For the text-containing cell, return its midpoint in [X, Y] coordinate format. 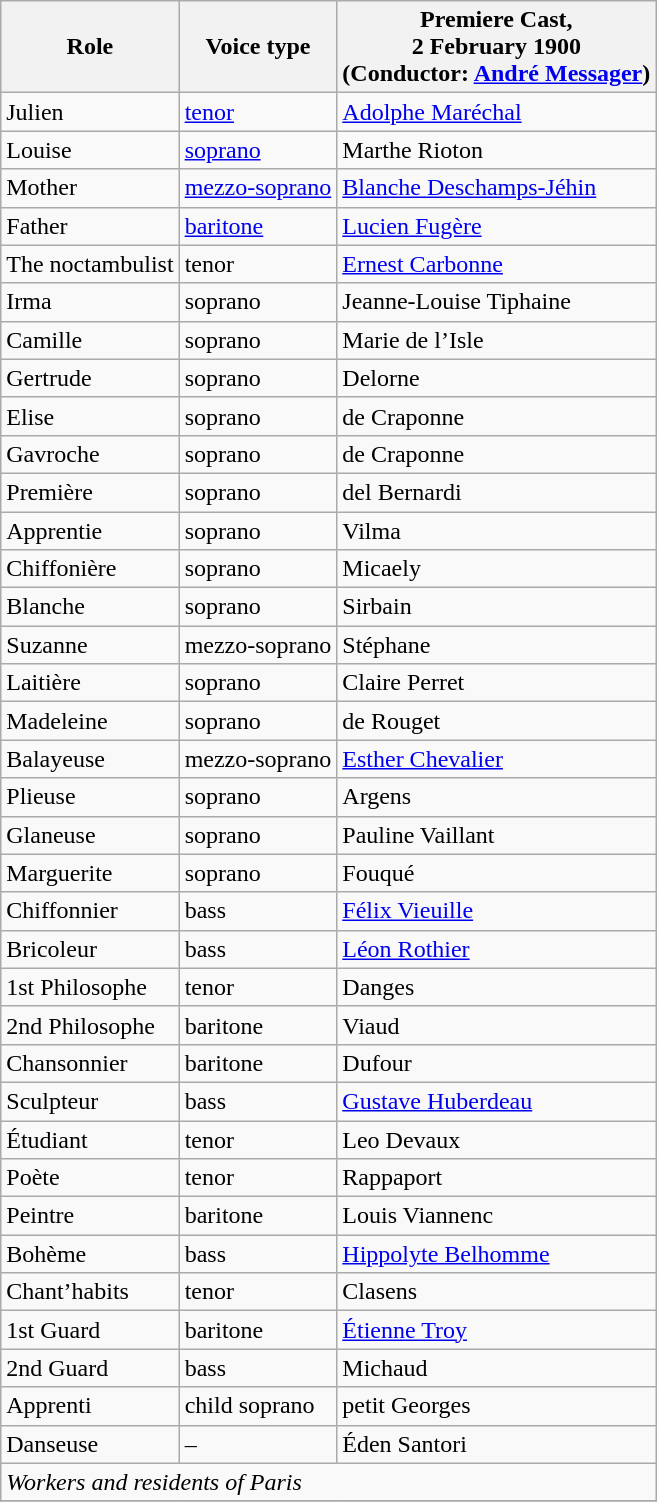
Étudiant [90, 1139]
Gustave Huberdeau [496, 1101]
Voice type [258, 47]
Louis Viannenc [496, 1216]
Léon Rothier [496, 949]
Micaely [496, 569]
Étienne Troy [496, 1330]
Première [90, 492]
1st Philosophe [90, 987]
Sirbain [496, 607]
Félix Vieuille [496, 911]
Lucien Fugère [496, 226]
2nd Philosophe [90, 1025]
Dufour [496, 1063]
del Bernardi [496, 492]
Stéphane [496, 645]
Vilma [496, 531]
Chiffonière [90, 569]
Apprentie [90, 531]
Danges [496, 987]
Gertrude [90, 378]
Elise [90, 416]
Louise [90, 150]
Michaud [496, 1368]
Blanche [90, 607]
1st Guard [90, 1330]
Leo Devaux [496, 1139]
Balayeuse [90, 759]
Father [90, 226]
Marguerite [90, 873]
Suzanne [90, 645]
Chiffonnier [90, 911]
Clasens [496, 1292]
Workers and residents of Paris [328, 1482]
The noctambulist [90, 264]
Fouqué [496, 873]
Premiere Cast,2 February 1900(Conductor: André Messager) [496, 47]
de Rouget [496, 721]
– [258, 1444]
Sculpteur [90, 1101]
Chansonnier [90, 1063]
child soprano [258, 1406]
Éden Santori [496, 1444]
Camille [90, 340]
Rappaport [496, 1178]
Irma [90, 302]
Role [90, 47]
Marthe Rioton [496, 150]
Ernest Carbonne [496, 264]
Pauline Vaillant [496, 835]
Bricoleur [90, 949]
Adolphe Maréchal [496, 112]
Glaneuse [90, 835]
Poète [90, 1178]
Bohème [90, 1254]
Julien [90, 112]
Viaud [496, 1025]
Hippolyte Belhomme [496, 1254]
Apprenti [90, 1406]
Danseuse [90, 1444]
Claire Perret [496, 683]
Marie de l’Isle [496, 340]
Peintre [90, 1216]
Argens [496, 797]
Chant’habits [90, 1292]
petit Georges [496, 1406]
Esther Chevalier [496, 759]
Delorne [496, 378]
Gavroche [90, 454]
Madeleine [90, 721]
Laitière [90, 683]
Mother [90, 188]
Jeanne-Louise Tiphaine [496, 302]
2nd Guard [90, 1368]
Plieuse [90, 797]
Blanche Deschamps-Jéhin [496, 188]
